Determine the [x, y] coordinate at the center of the cell enclosing the given text.  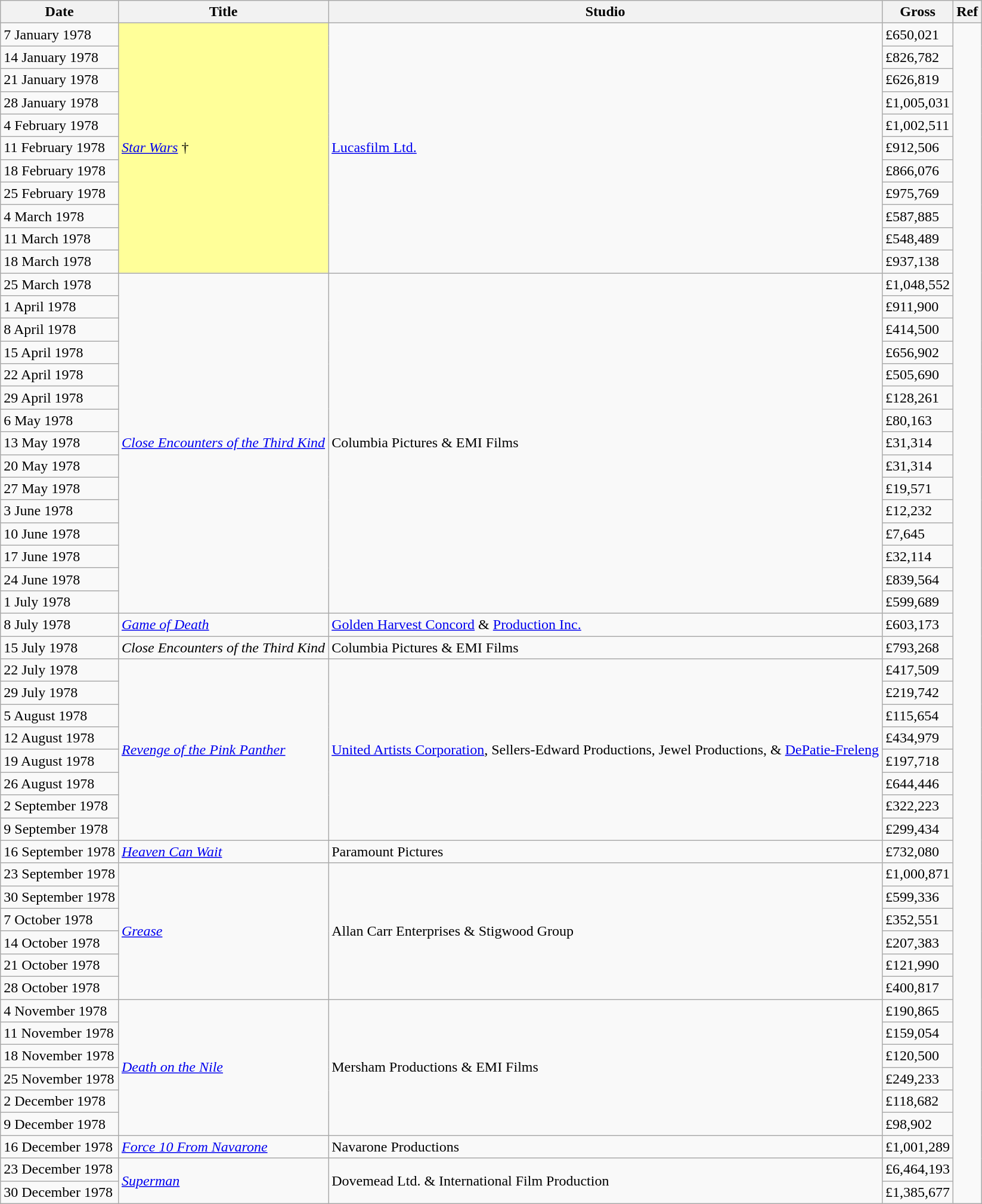
6 May 1978 [60, 420]
£911,900 [918, 307]
£190,865 [918, 1011]
22 April 1978 [60, 375]
£118,682 [918, 1101]
£120,500 [918, 1056]
7 October 1978 [60, 920]
£12,232 [918, 511]
£587,885 [918, 216]
5 August 1978 [60, 716]
29 April 1978 [60, 398]
£626,819 [918, 80]
4 February 1978 [60, 125]
29 July 1978 [60, 693]
£32,114 [918, 556]
£249,233 [918, 1079]
26 August 1978 [60, 784]
Force 10 From Navarone [223, 1147]
£599,336 [918, 897]
£650,021 [918, 35]
£826,782 [918, 57]
£1,000,871 [918, 874]
11 November 1978 [60, 1033]
£1,001,289 [918, 1147]
£400,817 [918, 988]
Superman [223, 1181]
£115,654 [918, 716]
£322,223 [918, 806]
£6,464,193 [918, 1169]
12 August 1978 [60, 738]
23 December 1978 [60, 1169]
£599,689 [918, 602]
28 January 1978 [60, 103]
19 August 1978 [60, 761]
20 May 1978 [60, 466]
£417,509 [918, 670]
United Artists Corporation, Sellers-Edward Productions, Jewel Productions, & DePatie-Freleng [606, 750]
9 December 1978 [60, 1124]
£975,769 [918, 193]
Dovemead Ltd. & International Film Production [606, 1181]
£80,163 [918, 420]
£732,080 [918, 852]
18 February 1978 [60, 171]
4 November 1978 [60, 1011]
23 September 1978 [60, 874]
30 December 1978 [60, 1192]
Death on the Nile [223, 1067]
£219,742 [918, 693]
£207,383 [918, 942]
16 December 1978 [60, 1147]
Navarone Productions [606, 1147]
£1,005,031 [918, 103]
30 September 1978 [60, 897]
10 June 1978 [60, 534]
1 April 1978 [60, 307]
£414,500 [918, 330]
£19,571 [918, 488]
£434,979 [918, 738]
£121,990 [918, 965]
£7,645 [918, 534]
13 May 1978 [60, 443]
16 September 1978 [60, 852]
1 July 1978 [60, 602]
£505,690 [918, 375]
Heaven Can Wait [223, 852]
21 January 1978 [60, 80]
21 October 1978 [60, 965]
18 March 1978 [60, 261]
25 February 1978 [60, 193]
£644,446 [918, 784]
Allan Carr Enterprises & Stigwood Group [606, 931]
£1,048,552 [918, 284]
Date [60, 12]
Star Wars † [223, 148]
£839,564 [918, 579]
£98,902 [918, 1124]
£548,489 [918, 239]
14 October 1978 [60, 942]
2 September 1978 [60, 806]
15 July 1978 [60, 647]
7 January 1978 [60, 35]
Ref [967, 12]
£299,434 [918, 829]
14 January 1978 [60, 57]
24 June 1978 [60, 579]
£159,054 [918, 1033]
£793,268 [918, 647]
£1,002,511 [918, 125]
£656,902 [918, 352]
2 December 1978 [60, 1101]
25 March 1978 [60, 284]
27 May 1978 [60, 488]
£937,138 [918, 261]
25 November 1978 [60, 1079]
Title [223, 12]
22 July 1978 [60, 670]
8 April 1978 [60, 330]
4 March 1978 [60, 216]
Golden Harvest Concord & Production Inc. [606, 624]
£1,385,677 [918, 1192]
11 March 1978 [60, 239]
Paramount Pictures [606, 852]
9 September 1978 [60, 829]
£128,261 [918, 398]
£912,506 [918, 148]
£197,718 [918, 761]
8 July 1978 [60, 624]
28 October 1978 [60, 988]
11 February 1978 [60, 148]
£866,076 [918, 171]
3 June 1978 [60, 511]
Gross [918, 12]
17 June 1978 [60, 556]
Studio [606, 12]
Game of Death [223, 624]
Lucasfilm Ltd. [606, 148]
£352,551 [918, 920]
18 November 1978 [60, 1056]
£603,173 [918, 624]
Revenge of the Pink Panther [223, 750]
Mersham Productions & EMI Films [606, 1067]
15 April 1978 [60, 352]
Grease [223, 931]
